Find where the given text appears and provide that cell's center as (x, y) coordinate. 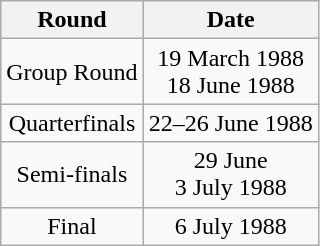
Group Round (72, 72)
22–26 June 1988 (230, 123)
Final (72, 226)
6 July 1988 (230, 226)
Quarterfinals (72, 123)
Semi-finals (72, 174)
Round (72, 20)
19 March 198818 June 1988 (230, 72)
Date (230, 20)
29 June3 July 1988 (230, 174)
